Pinpoint the cell where the given text exists, returning its [X, Y] midpoint coordinate. 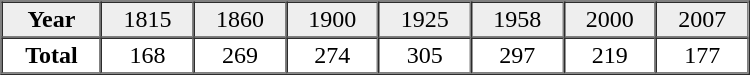
1900 [332, 20]
1815 [147, 20]
297 [517, 56]
Year [52, 20]
Total [52, 56]
1958 [517, 20]
168 [147, 56]
219 [610, 56]
305 [425, 56]
1860 [240, 20]
269 [240, 56]
2000 [610, 20]
1925 [425, 20]
2007 [702, 20]
177 [702, 56]
274 [332, 56]
